Return [X, Y] of the center of cell containing provided text 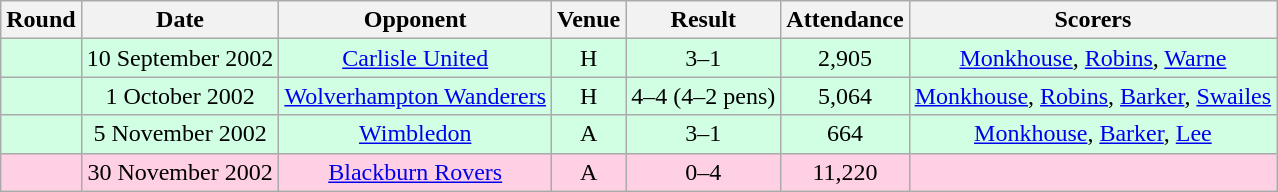
Scorers [1092, 20]
Date [180, 20]
10 September 2002 [180, 58]
5 November 2002 [180, 134]
Carlisle United [416, 58]
Result [704, 20]
Venue [589, 20]
Monkhouse, Robins, Warne [1092, 58]
Monkhouse, Robins, Barker, Swailes [1092, 96]
Blackburn Rovers [416, 172]
Monkhouse, Barker, Lee [1092, 134]
Round [41, 20]
Wimbledon [416, 134]
4–4 (4–2 pens) [704, 96]
Wolverhampton Wanderers [416, 96]
Attendance [845, 20]
1 October 2002 [180, 96]
0–4 [704, 172]
11,220 [845, 172]
664 [845, 134]
Opponent [416, 20]
30 November 2002 [180, 172]
5,064 [845, 96]
2,905 [845, 58]
